Locate the cell with the specified text and output its [x, y] center coordinate. 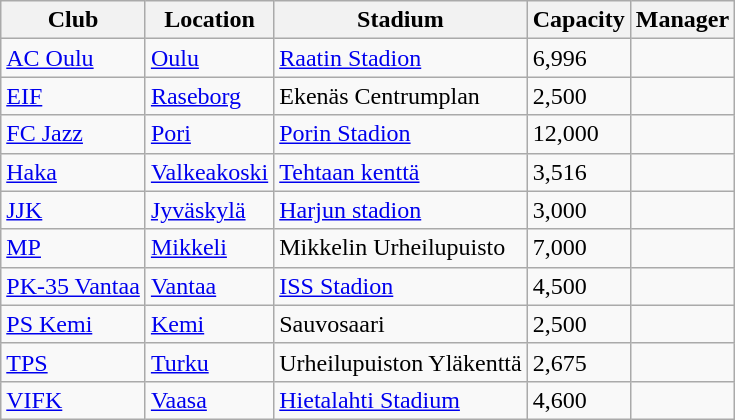
JJK [74, 210]
Turku [209, 362]
Ekenäs Centrumplan [400, 96]
4,600 [578, 400]
PK-35 Vantaa [74, 286]
Pori [209, 134]
Sauvosaari [400, 324]
TPS [74, 362]
Jyväskylä [209, 210]
Kemi [209, 324]
Raatin Stadion [400, 58]
3,516 [578, 172]
Harjun stadion [400, 210]
Club [74, 20]
FC Jazz [74, 134]
Tehtaan kenttä [400, 172]
Manager [682, 20]
ISS Stadion [400, 286]
7,000 [578, 248]
Stadium [400, 20]
4,500 [578, 286]
Haka [74, 172]
EIF [74, 96]
2,675 [578, 362]
Mikkeli [209, 248]
AC Oulu [74, 58]
Hietalahti Stadium [400, 400]
Valkeakoski [209, 172]
Urheilupuiston Yläkenttä [400, 362]
Vaasa [209, 400]
Vantaa [209, 286]
VIFK [74, 400]
Location [209, 20]
12,000 [578, 134]
PS Kemi [74, 324]
MP [74, 248]
6,996 [578, 58]
Mikkelin Urheilupuisto [400, 248]
Capacity [578, 20]
Oulu [209, 58]
3,000 [578, 210]
Raseborg [209, 96]
Porin Stadion [400, 134]
